From the cell containing the given text, extract its center point as (x, y) coordinate. 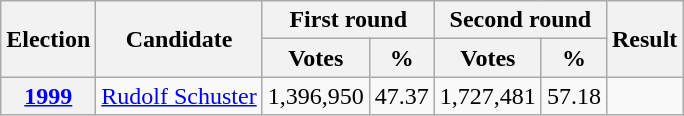
Result (644, 39)
Second round (520, 20)
1,396,950 (316, 96)
Election (48, 39)
47.37 (402, 96)
57.18 (574, 96)
1999 (48, 96)
First round (348, 20)
Candidate (179, 39)
1,727,481 (488, 96)
Rudolf Schuster (179, 96)
